Return the (X, Y) coordinate for the center point of the cell that contains the specified text.  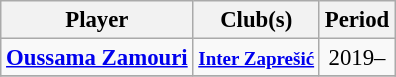
Period (356, 20)
Oussama Zamouri (97, 58)
Club(s) (256, 20)
2019– (356, 58)
Player (97, 20)
Inter Zaprešić (256, 58)
